From the cell containing the given text, extract its center point as (x, y) coordinate. 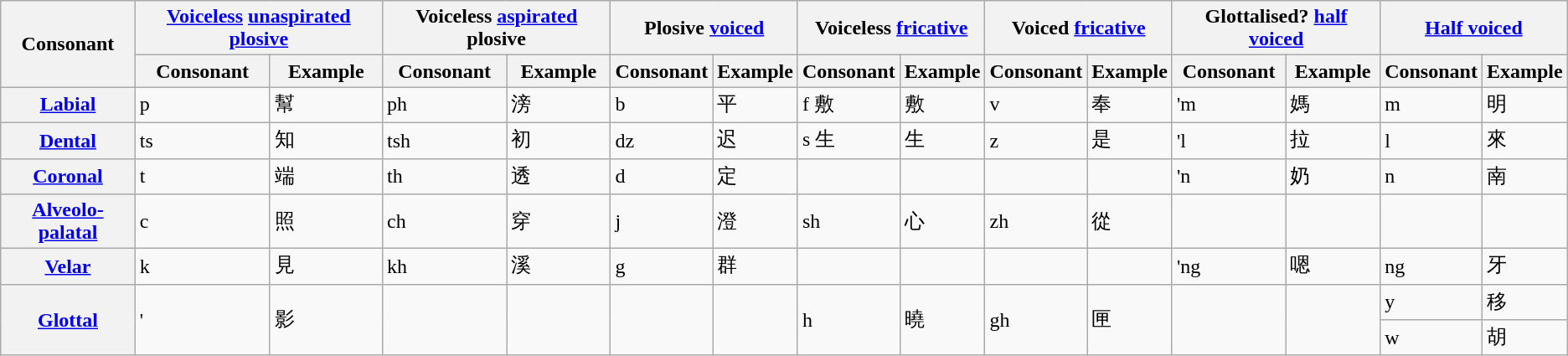
影 (326, 320)
端 (326, 176)
Glottal (68, 320)
t (203, 176)
群 (756, 266)
迟 (756, 141)
初 (559, 141)
Velar (68, 266)
n (1431, 176)
透 (559, 176)
ph (444, 106)
Voiced fricative (1079, 28)
奉 (1130, 106)
c (203, 221)
l (1431, 141)
見 (326, 266)
南 (1524, 176)
明 (1524, 106)
敷 (942, 106)
k (203, 266)
奶 (1333, 176)
嗯 (1333, 266)
來 (1524, 141)
tsh (444, 141)
Plosive voiced (704, 28)
澄 (756, 221)
胡 (1524, 338)
v (1036, 106)
d (662, 176)
'ng (1228, 266)
zh (1036, 221)
m (1431, 106)
'l (1228, 141)
照 (326, 221)
生 (942, 141)
Voiceless aspirated plosive (496, 28)
' (203, 320)
Voiceless fricative (891, 28)
滂 (559, 106)
f 敷 (848, 106)
拉 (1333, 141)
是 (1130, 141)
y (1431, 302)
dz (662, 141)
'n (1228, 176)
牙 (1524, 266)
kh (444, 266)
w (1431, 338)
媽 (1333, 106)
gh (1036, 320)
Labial (68, 106)
匣 (1130, 320)
g (662, 266)
Half voiced (1474, 28)
j (662, 221)
z (1036, 141)
知 (326, 141)
th (444, 176)
ts (203, 141)
心 (942, 221)
Coronal (68, 176)
溪 (559, 266)
sh (848, 221)
'm (1228, 106)
曉 (942, 320)
Glottalised? half voiced (1276, 28)
Dental (68, 141)
幫 (326, 106)
定 (756, 176)
Alveolo-palatal (68, 221)
p (203, 106)
從 (1130, 221)
穿 (559, 221)
b (662, 106)
移 (1524, 302)
平 (756, 106)
ng (1431, 266)
h (848, 320)
Voiceless unaspirated plosive (258, 28)
ch (444, 221)
s 生 (848, 141)
